Detect which cell encompasses the target text, then output its (x, y) center coordinate. 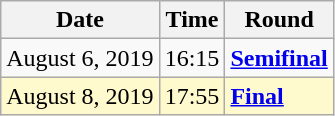
Final (279, 96)
17:55 (192, 96)
August 8, 2019 (80, 96)
August 6, 2019 (80, 58)
Semifinal (279, 58)
Time (192, 20)
Date (80, 20)
Round (279, 20)
16:15 (192, 58)
